Provide the (x, y) coordinate of the cell's center where the given text is located.  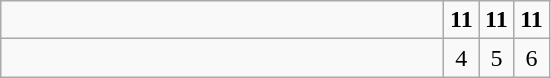
6 (532, 58)
5 (496, 58)
4 (462, 58)
